From the cell containing the given text, extract its center point as (X, Y) coordinate. 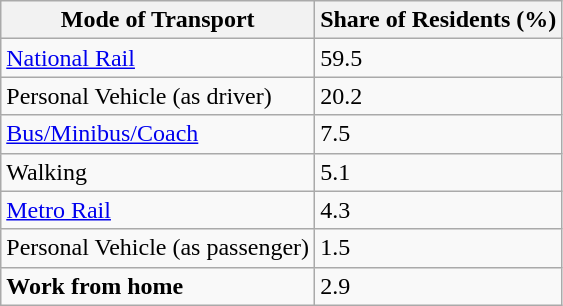
59.5 (438, 58)
Personal Vehicle (as driver) (158, 96)
Work from home (158, 286)
4.3 (438, 210)
5.1 (438, 172)
Bus/Minibus/Coach (158, 134)
Share of Residents (%) (438, 20)
Walking (158, 172)
1.5 (438, 248)
2.9 (438, 286)
National Rail (158, 58)
Metro Rail (158, 210)
20.2 (438, 96)
7.5 (438, 134)
Mode of Transport (158, 20)
Personal Vehicle (as passenger) (158, 248)
